Determine the (x, y) coordinate at the center of the cell enclosing the given text.  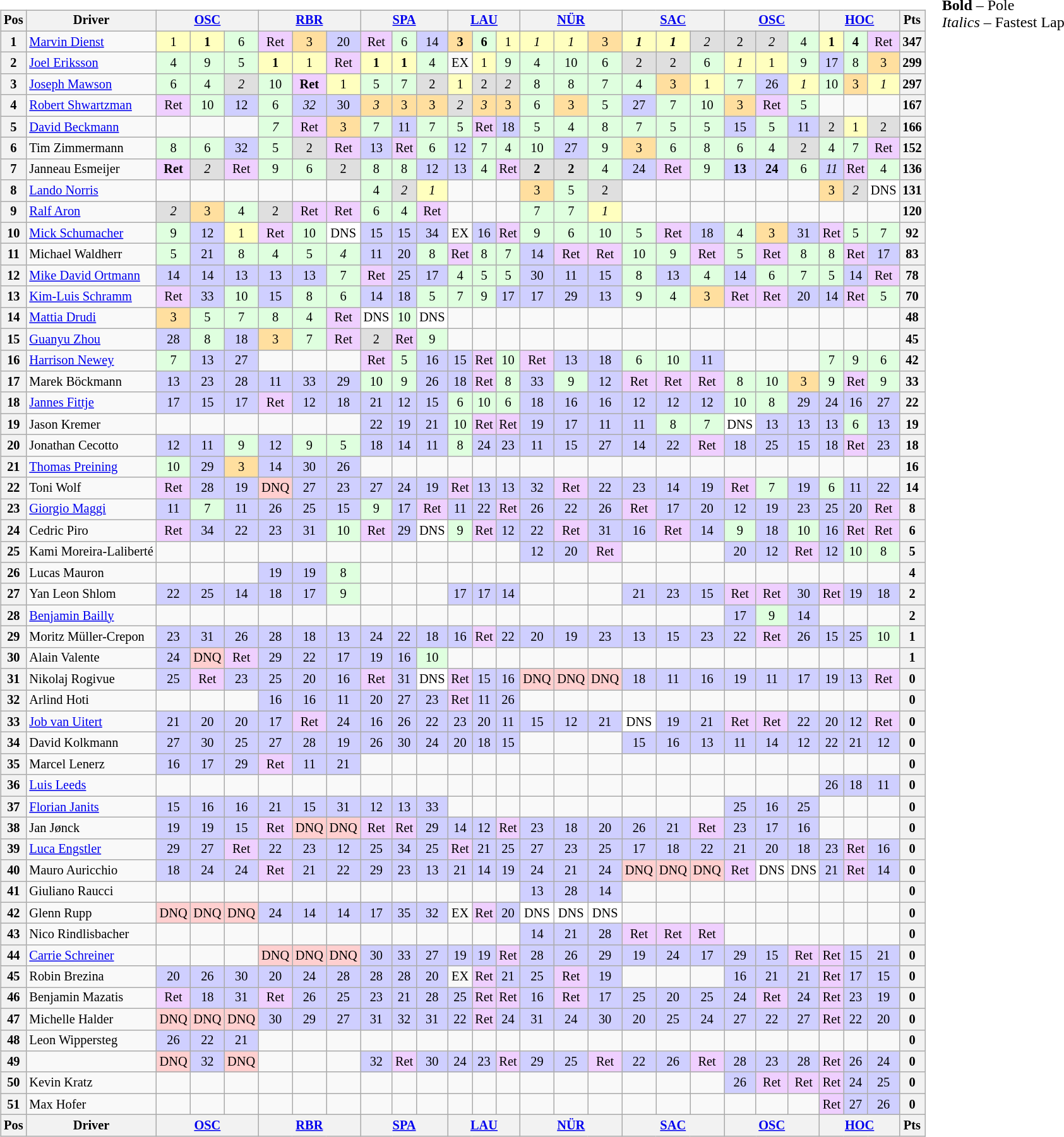
Jan Jønck (91, 828)
Joel Eriksson (91, 63)
Marek Böckmann (91, 382)
Benjamin Bailly (91, 616)
Tim Zimmermann (91, 148)
Giorgio Maggi (91, 509)
43 (13, 934)
131 (912, 191)
Mick Schumacher (91, 233)
Jason Kremer (91, 424)
41 (13, 892)
Luis Leeds (91, 785)
167 (912, 105)
37 (13, 807)
Toni Wolf (91, 488)
Max Hofer (91, 1104)
Kim-Luis Schramm (91, 297)
Glenn Rupp (91, 913)
78 (912, 276)
136 (912, 169)
120 (912, 212)
Thomas Preining (91, 467)
Guanyu Zhou (91, 339)
Lucas Mauron (91, 573)
46 (13, 998)
Kevin Kratz (91, 1083)
David Kolkmann (91, 743)
51 (13, 1104)
Robert Shwartzman (91, 105)
Mauro Auricchio (91, 871)
Florian Janits (91, 807)
Jonathan Cecotto (91, 446)
Robin Brezina (91, 977)
Harrison Newey (91, 360)
38 (13, 828)
49 (13, 1062)
40 (13, 871)
Carrie Schreiner (91, 956)
Nico Rindlisbacher (91, 934)
Job van Uitert (91, 722)
Joseph Mawson (91, 85)
50 (13, 1083)
Ralf Aron (91, 212)
47 (13, 1019)
Luca Engstler (91, 849)
297 (912, 85)
Michelle Halder (91, 1019)
Michael Waldherr (91, 254)
Yan Leon Shlom (91, 594)
299 (912, 63)
70 (912, 297)
Giuliano Raucci (91, 892)
166 (912, 127)
Lando Norris (91, 191)
83 (912, 254)
36 (13, 785)
44 (13, 956)
347 (912, 42)
Alain Valente (91, 658)
Kami Moreira-Laliberté (91, 552)
Benjamin Mazatis (91, 998)
Cedric Piro (91, 530)
David Beckmann (91, 127)
Nikolaj Rogivue (91, 679)
Mike David Ortmann (91, 276)
Janneau Esmeijer (91, 169)
Arlind Hoti (91, 701)
Leon Wippersteg (91, 1040)
Marvin Dienst (91, 42)
Moritz Müller-Crepon (91, 637)
152 (912, 148)
Marcel Lenerz (91, 765)
Jannes Fittje (91, 403)
39 (13, 849)
Mattia Drudi (91, 318)
92 (912, 233)
